Output the (x, y) coordinate of the center of the cell containing the given text.  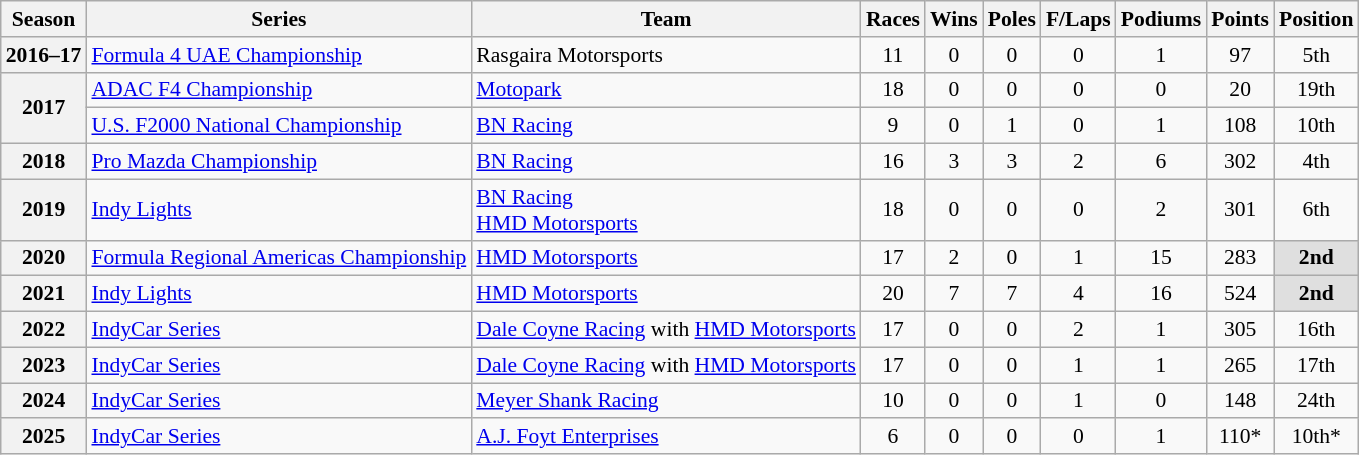
ADAC F4 Championship (278, 90)
BN RacingHMD Motorsports (666, 210)
Podiums (1162, 19)
24th (1316, 401)
10 (893, 401)
9 (893, 126)
6th (1316, 210)
4 (1078, 294)
Wins (954, 19)
15 (1162, 258)
10th* (1316, 437)
A.J. Foyt Enterprises (666, 437)
4th (1316, 162)
108 (1240, 126)
Series (278, 19)
Position (1316, 19)
2016–17 (44, 55)
2022 (44, 330)
2021 (44, 294)
U.S. F2000 National Championship (278, 126)
283 (1240, 258)
Formula 4 UAE Championship (278, 55)
Meyer Shank Racing (666, 401)
305 (1240, 330)
19th (1316, 90)
Poles (1012, 19)
Points (1240, 19)
110* (1240, 437)
2025 (44, 437)
2018 (44, 162)
F/Laps (1078, 19)
2019 (44, 210)
2023 (44, 365)
Pro Mazda Championship (278, 162)
Season (44, 19)
11 (893, 55)
Motopark (666, 90)
16th (1316, 330)
265 (1240, 365)
5th (1316, 55)
Formula Regional Americas Championship (278, 258)
Rasgaira Motorsports (666, 55)
Team (666, 19)
97 (1240, 55)
10th (1316, 126)
524 (1240, 294)
2020 (44, 258)
301 (1240, 210)
148 (1240, 401)
2024 (44, 401)
17th (1316, 365)
Races (893, 19)
302 (1240, 162)
2017 (44, 108)
